Provide the [x, y] coordinate of the cell's center where the given text is located.  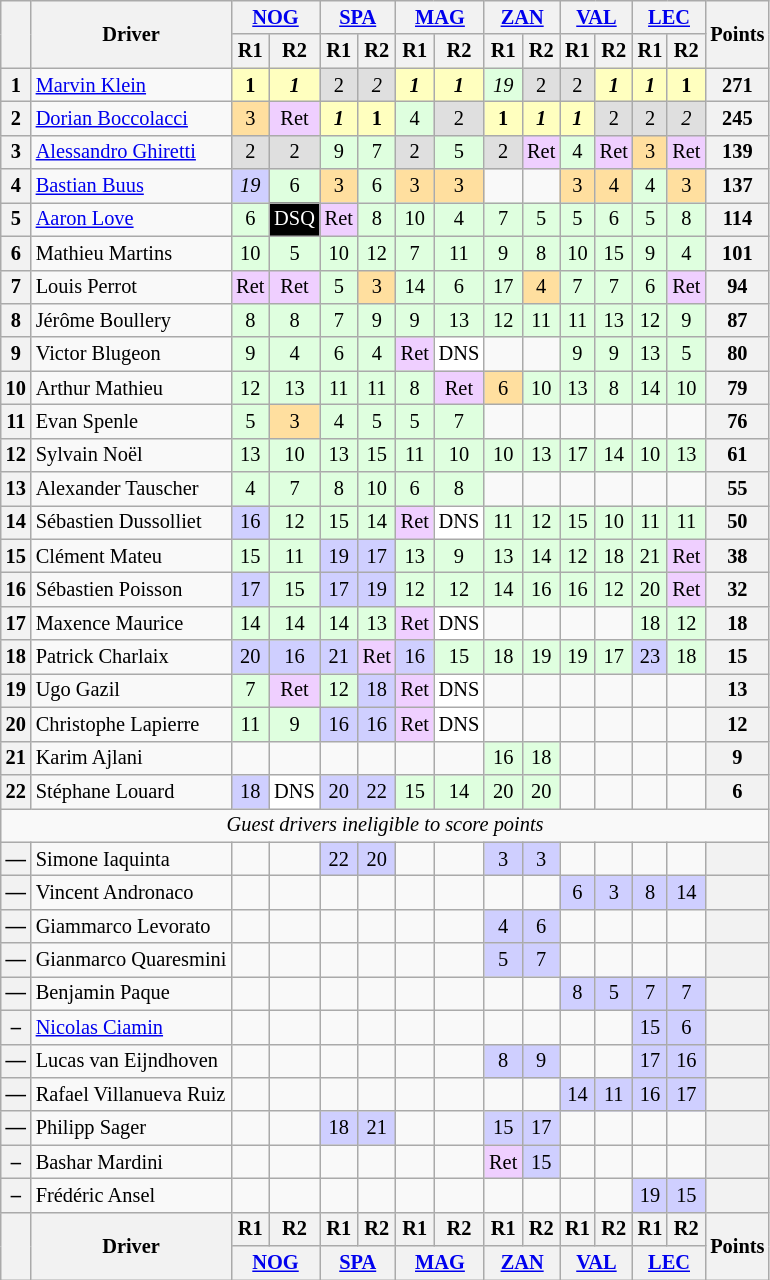
Ugo Gazil [131, 690]
Vincent Andronaco [131, 892]
Patrick Charlaix [131, 657]
38 [737, 556]
Evan Spenle [131, 421]
Sylvain Noël [131, 455]
137 [737, 186]
Bastian Buus [131, 186]
Simone Iaquinta [131, 859]
Clément Mateu [131, 556]
Jérôme Boullery [131, 320]
Marvin Klein [131, 85]
Louis Perrot [131, 287]
80 [737, 354]
Guest drivers ineligible to score points [386, 825]
Philipp Sager [131, 1128]
101 [737, 253]
Dorian Boccolacci [131, 118]
Bashar Mardini [131, 1162]
Victor Blugeon [131, 354]
Rafael Villanueva Ruiz [131, 1094]
Mathieu Martins [131, 253]
Alexander Tauscher [131, 489]
87 [737, 320]
55 [737, 489]
Christophe Lapierre [131, 724]
DSQ [294, 219]
Giammarco Levorato [131, 926]
271 [737, 85]
61 [737, 455]
32 [737, 589]
Nicolas Ciamin [131, 1027]
Arthur Mathieu [131, 388]
Maxence Maurice [131, 623]
79 [737, 388]
Benjamin Paque [131, 993]
Sébastien Dussolliet [131, 522]
Frédéric Ansel [131, 1195]
114 [737, 219]
139 [737, 152]
Stéphane Louard [131, 791]
Gianmarco Quaresmini [131, 960]
23 [650, 657]
Alessandro Ghiretti [131, 152]
50 [737, 522]
Karim Ajlani [131, 758]
245 [737, 118]
94 [737, 287]
Sébastien Poisson [131, 589]
76 [737, 421]
Lucas van Eijndhoven [131, 1061]
Aaron Love [131, 219]
